Locate the cell with the specified text and output its [x, y] center coordinate. 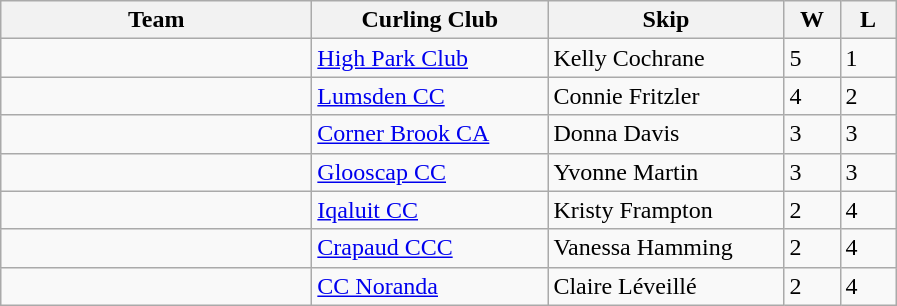
Kelly Cochrane [666, 58]
Donna Davis [666, 134]
Yvonne Martin [666, 172]
Curling Club [430, 20]
CC Noranda [430, 286]
Corner Brook CA [430, 134]
Vanessa Hamming [666, 248]
1 [868, 58]
Kristy Frampton [666, 210]
Connie Fritzler [666, 96]
Lumsden CC [430, 96]
W [812, 20]
Claire Léveillé [666, 286]
Glooscap CC [430, 172]
5 [812, 58]
Skip [666, 20]
Team [156, 20]
L [868, 20]
Crapaud CCC [430, 248]
Iqaluit CC [430, 210]
High Park Club [430, 58]
